Pinpoint the cell where the given text exists, returning its [X, Y] midpoint coordinate. 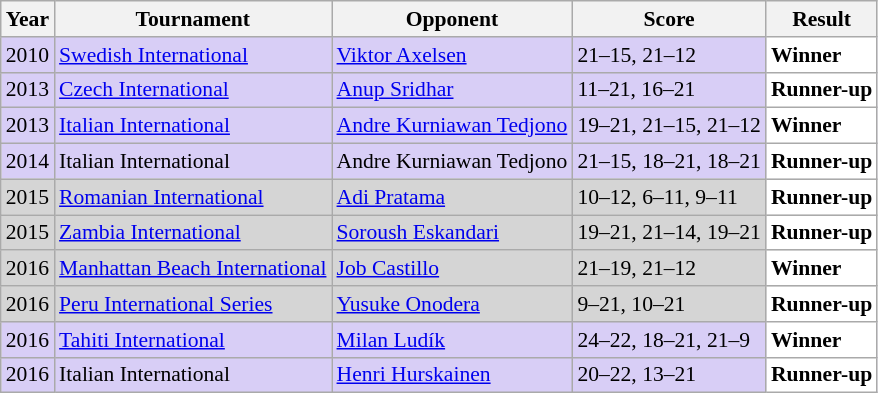
2010 [28, 55]
Tahiti International [192, 340]
Score [669, 19]
Viktor Axelsen [452, 55]
Anup Sridhar [452, 90]
Romanian International [192, 197]
11–21, 16–21 [669, 90]
10–12, 6–11, 9–11 [669, 197]
24–22, 18–21, 21–9 [669, 340]
Czech International [192, 90]
20–22, 13–21 [669, 375]
Manhattan Beach International [192, 269]
Zambia International [192, 233]
19–21, 21–14, 19–21 [669, 233]
Result [822, 19]
Henri Hurskainen [452, 375]
21–19, 21–12 [669, 269]
Year [28, 19]
2014 [28, 162]
Tournament [192, 19]
21–15, 18–21, 18–21 [669, 162]
9–21, 10–21 [669, 304]
Swedish International [192, 55]
21–15, 21–12 [669, 55]
19–21, 21–15, 21–12 [669, 126]
Yusuke Onodera [452, 304]
Opponent [452, 19]
Adi Pratama [452, 197]
Peru International Series [192, 304]
Soroush Eskandari [452, 233]
Job Castillo [452, 269]
Milan Ludík [452, 340]
